Capture the cell that displays the provided text and extract its [X, Y] central coordinate. 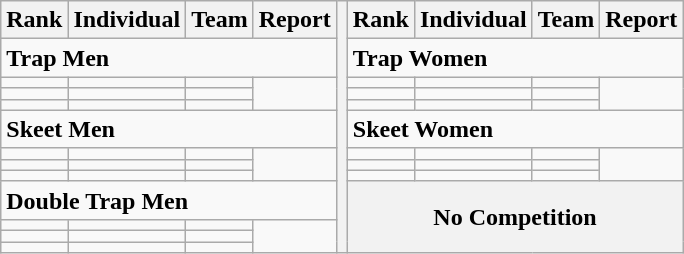
Skeet Men [168, 129]
Trap Men [168, 58]
Trap Women [514, 58]
No Competition [514, 216]
Double Trap Men [168, 200]
Skeet Women [514, 129]
